Determine the [X, Y] coordinate at the center of the cell enclosing the given text.  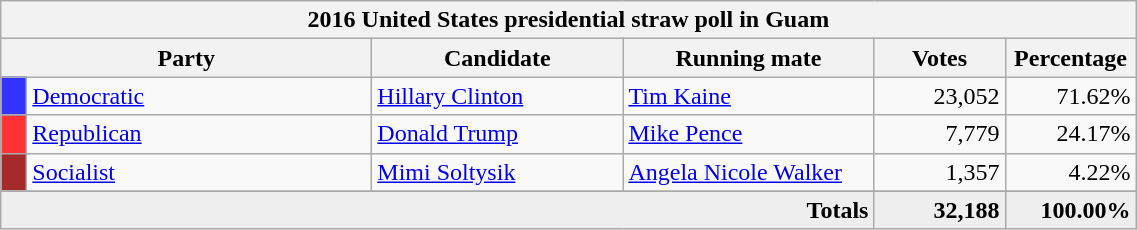
Candidate [498, 58]
71.62% [1070, 96]
7,779 [940, 134]
4.22% [1070, 172]
24.17% [1070, 134]
Republican [200, 134]
1,357 [940, 172]
Percentage [1070, 58]
Mimi Soltysik [498, 172]
Hillary Clinton [498, 96]
100.00% [1070, 210]
Party [186, 58]
Angela Nicole Walker [748, 172]
23,052 [940, 96]
2016 United States presidential straw poll in Guam [568, 20]
Running mate [748, 58]
Socialist [200, 172]
32,188 [940, 210]
Donald Trump [498, 134]
Votes [940, 58]
Totals [438, 210]
Democratic [200, 96]
Tim Kaine [748, 96]
Mike Pence [748, 134]
